Identify which cell holds the provided text, then report its [x, y] central coordinate. 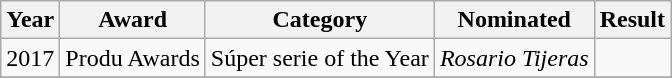
Category [320, 20]
Súper serie of the Year [320, 58]
Year [30, 20]
Award [133, 20]
Rosario Tijeras [514, 58]
2017 [30, 58]
Nominated [514, 20]
Produ Awards [133, 58]
Result [632, 20]
